Extract the (x, y) coordinate from the center of the cell holding the provided text.  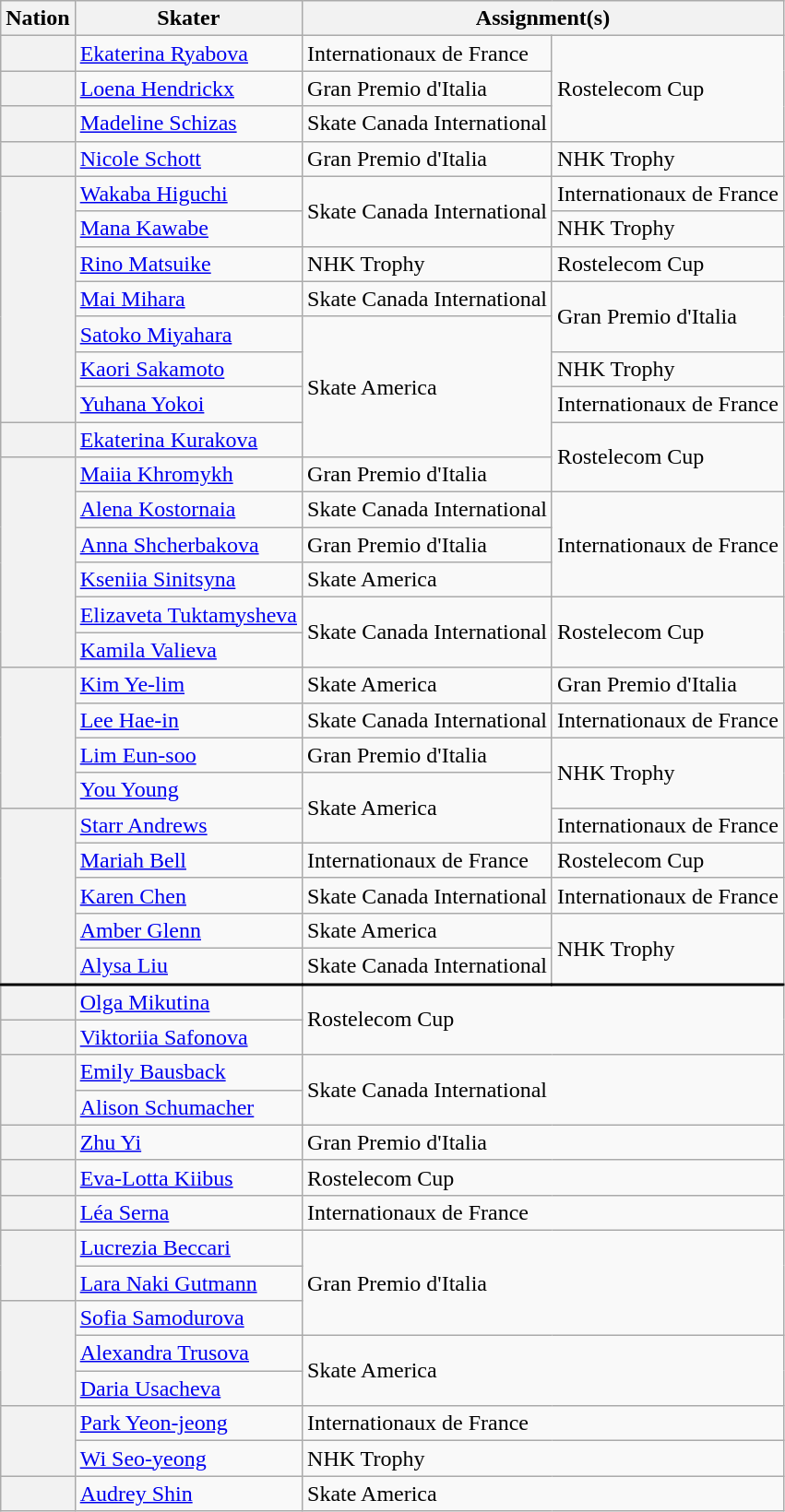
Léa Serna (188, 1212)
Sofia Samodurova (188, 1318)
Kseniia Sinitsyna (188, 580)
Lim Eun-soo (188, 755)
Lee Hae-in (188, 720)
Daria Usacheva (188, 1388)
Nicole Schott (188, 159)
Yuhana Yokoi (188, 404)
Ekaterina Ryabova (188, 53)
Ekaterina Kurakova (188, 440)
Alysa Liu (188, 966)
Maiia Khromykh (188, 475)
Mariah Bell (188, 860)
Kamila Valieva (188, 650)
Alexandra Trusova (188, 1353)
Park Yeon-jeong (188, 1423)
Alison Schumacher (188, 1107)
Skater (188, 18)
Anna Shcherbakova (188, 545)
Wi Seo-yeong (188, 1459)
Rino Matsuike (188, 264)
Mana Kawabe (188, 229)
Audrey Shin (188, 1494)
Amber Glenn (188, 930)
Alena Kostornaia (188, 510)
Kim Ye-lim (188, 685)
Eva-Lotta Kiibus (188, 1177)
Emily Bausback (188, 1072)
Viktoriia Safonova (188, 1037)
Lucrezia Beccari (188, 1247)
Loena Hendrickx (188, 89)
You Young (188, 790)
Assignment(s) (543, 18)
Mai Mihara (188, 299)
Zhu Yi (188, 1142)
Satoko Miyahara (188, 334)
Karen Chen (188, 895)
Madeline Schizas (188, 124)
Olga Mikutina (188, 1001)
Wakaba Higuchi (188, 194)
Elizaveta Tuktamysheva (188, 615)
Lara Naki Gutmann (188, 1282)
Starr Andrews (188, 825)
Kaori Sakamoto (188, 369)
Nation (38, 18)
